Output the (x, y) coordinate of the center of the cell containing the given text.  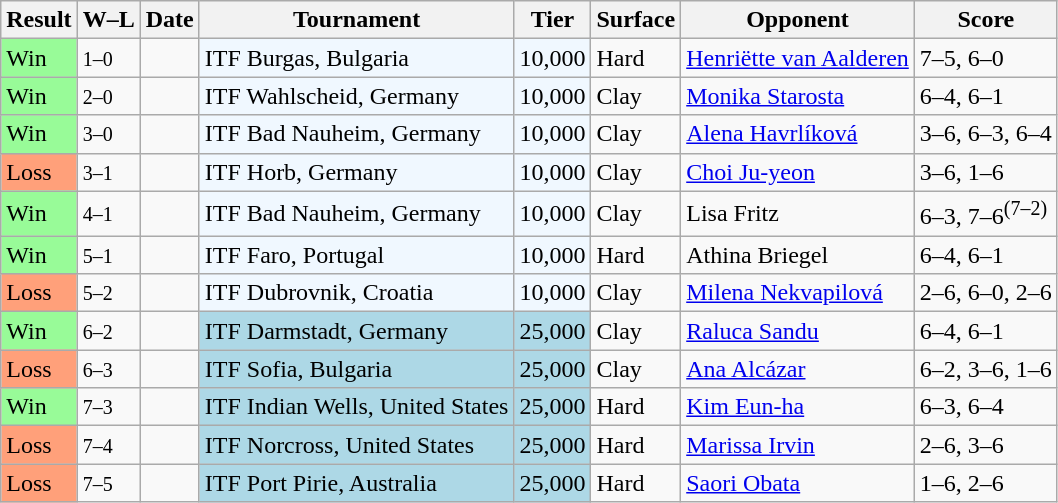
6–2, 3–6, 1–6 (986, 369)
ITF Port Pirie, Australia (356, 483)
7–4 (108, 445)
Surface (636, 20)
ITF Darmstadt, Germany (356, 331)
3–6, 1–6 (986, 172)
Raluca Sandu (798, 331)
3–1 (108, 172)
Tournament (356, 20)
3–0 (108, 134)
Henriëtte van Aalderen (798, 58)
5–1 (108, 255)
7–3 (108, 407)
Lisa Fritz (798, 214)
7–5 (108, 483)
6–3, 6–4 (986, 407)
ITF Norcross, United States (356, 445)
Saori Obata (798, 483)
ITF Wahlscheid, Germany (356, 96)
2–6, 6–0, 2–6 (986, 293)
Alena Havrlíková (798, 134)
Marissa Irvin (798, 445)
Choi Ju-yeon (798, 172)
6–3 (108, 369)
Athina Briegel (798, 255)
Ana Alcázar (798, 369)
Tier (552, 20)
ITF Faro, Portugal (356, 255)
7–5, 6–0 (986, 58)
5–2 (108, 293)
ITF Horb, Germany (356, 172)
ITF Dubrovnik, Croatia (356, 293)
3–6, 6–3, 6–4 (986, 134)
Milena Nekvapilová (798, 293)
ITF Indian Wells, United States (356, 407)
1–6, 2–6 (986, 483)
W–L (108, 20)
ITF Sofia, Bulgaria (356, 369)
Opponent (798, 20)
2–6, 3–6 (986, 445)
Date (170, 20)
4–1 (108, 214)
6–2 (108, 331)
ITF Burgas, Bulgaria (356, 58)
Score (986, 20)
Result (39, 20)
1–0 (108, 58)
Kim Eun-ha (798, 407)
6–3, 7–6(7–2) (986, 214)
Monika Starosta (798, 96)
2–0 (108, 96)
